Determine the (x, y) coordinate at the center of the cell enclosing the given text.  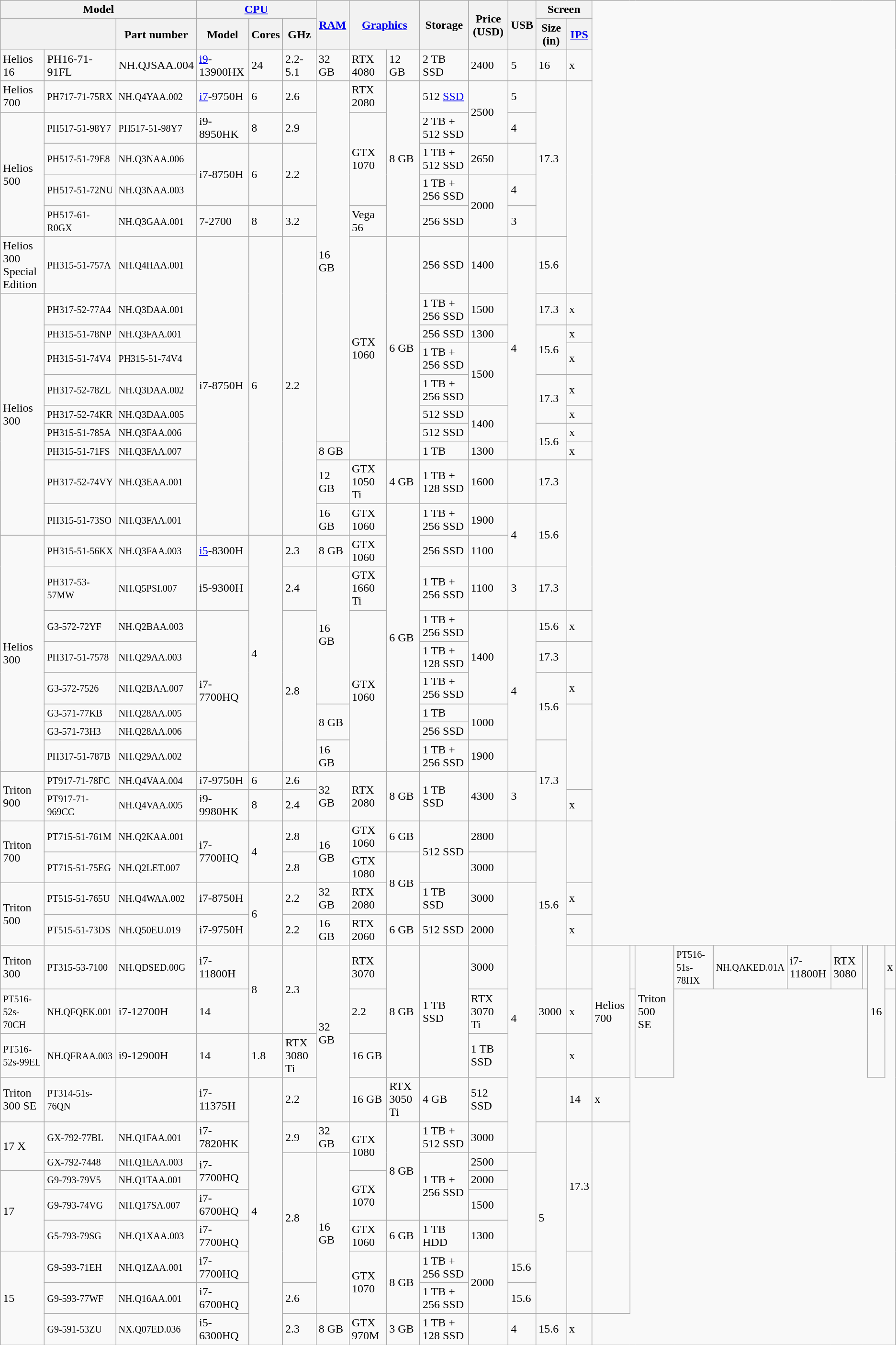
PH317-51-7578 (80, 657)
NH.Q3FAA.003 (156, 550)
NH.Q17SA.007 (156, 1204)
G9-591-53ZU (80, 1329)
NH.QFQEK.001 (80, 1011)
NH.Q5PSI.007 (156, 588)
USB (522, 25)
GTX 970M (368, 1329)
NH.Q3DAA.005 (156, 415)
Triton 900 (22, 796)
NH.Q29AA.002 (156, 755)
RTX 3080 Ti (299, 1055)
PH315-51-56KX (80, 550)
7-2700 (222, 221)
G9-593-77WF (80, 1298)
G3-572-72YF (80, 626)
Screen (564, 10)
Graphics (384, 25)
2650 (488, 159)
GTX 1660 Ti (368, 588)
PH315-51-785A (80, 433)
Helios 16 (22, 65)
RAM (332, 25)
NH.Q28AA.006 (156, 731)
PT917-71-78FC (80, 780)
3.2 (299, 221)
1000 (488, 722)
G3-571-77KB (80, 713)
NX.Q07ED.036 (156, 1329)
PH315-51-73SO (80, 520)
i7-7820HK (222, 1137)
PH317-52-74KR (80, 415)
1600 (488, 482)
PT516-51s-78HX (694, 967)
PT515-51-765U (80, 899)
GX-792-7448 (80, 1162)
i5-6300HQ (222, 1329)
i9-8950HK (222, 127)
Price (USD) (488, 25)
NH.Q2BAA.007 (156, 688)
NH.QDSED.00G (156, 967)
NH.Q28AA.005 (156, 713)
24 (266, 65)
NH.Q3NAA.003 (156, 190)
NH.Q3DAA.002 (156, 390)
PT516-52s-70CH (22, 1011)
NH.Q3FAA.007 (156, 451)
15 (22, 1298)
NH.Q4YAA.002 (156, 97)
17 X (22, 1146)
NH.Q2LET.007 (156, 867)
NH.Q4WAA.002 (156, 899)
PT715-51-75EG (80, 867)
NH.Q3NAA.006 (156, 159)
PH517-61-R0GX (80, 221)
PH317-52-77A4 (80, 309)
PH717-71-75RX (80, 97)
NH.Q50EU.019 (156, 930)
Vega 56 (368, 221)
NH.QJSAA.004 (156, 65)
2 TB SSD (444, 65)
Triton 300 (22, 967)
CPU (256, 10)
NH.Q4HAA.001 (156, 265)
i5-8300H (222, 550)
G3-572-7526 (80, 688)
NH.Q1EAA.003 (156, 1162)
NH.QFRAA.003 (80, 1055)
Cores (266, 34)
i5-9300H (222, 588)
PT516-52s-99EL (22, 1055)
PH16-71-91FL (80, 65)
i9-12900H (156, 1055)
4300 (488, 796)
1 TB HDD (444, 1236)
PH317-52-78ZL (80, 390)
PT315-53-7100 (80, 967)
PH315-51-757A (80, 265)
Triton 300 SE (22, 1099)
G3-571-73H3 (80, 731)
NH.Q16AA.001 (156, 1298)
NH.Q1ZAA.001 (156, 1267)
Triton 700 (22, 852)
RTX 3050 Ti (403, 1099)
PT314-51s-76QN (80, 1099)
PT515-51-73DS (80, 930)
Size (in) (551, 34)
GX-792-77BL (80, 1137)
RTX 3070 Ti (488, 1011)
Triton 500 (22, 914)
i9-13900HX (222, 65)
GTX 1050 Ti (368, 482)
NH.Q1TAA.001 (156, 1180)
2400 (488, 65)
NH.Q4VAA.005 (156, 805)
NH.Q29AA.003 (156, 657)
Triton 500 SE (655, 1011)
NH.Q2KAA.001 (156, 836)
G9-593-71EH (80, 1267)
NH.Q3GAA.001 (156, 221)
NH.Q3FAA.006 (156, 433)
NH.QAKED.01A (750, 967)
2 TB + 512 SSD (444, 127)
1.8 (266, 1055)
PH315-51-78NP (80, 334)
G9-793-79V5 (80, 1180)
PH317-53-57MW (80, 588)
NH.Q2BAA.003 (156, 626)
GHz (299, 34)
PH317-52-74VY (80, 482)
RTX 3080 (847, 967)
Helios 500 (22, 174)
Storage (444, 25)
2.2-5.1 (299, 65)
RTX 2060 (368, 930)
PH315-51-71FS (80, 451)
Helios 300Special Edition (22, 265)
RTX 3070 (368, 967)
i7-12700H (156, 1011)
IPS (579, 34)
G9-793-74VG (80, 1204)
17 (22, 1211)
PT917-71-969CC (80, 805)
NH.Q3EAA.001 (156, 482)
PH317-51-787B (80, 755)
i9-9980HK (222, 805)
3 GB (403, 1329)
i7-11375H (222, 1099)
NH.Q3DAA.001 (156, 309)
NH.Q4VAA.004 (156, 780)
PH517-51-72NU (80, 190)
Part number (156, 34)
NH.Q1XAA.003 (156, 1236)
PT715-51-761M (80, 836)
RTX 4080 (368, 65)
2800 (488, 836)
NH.Q1FAA.001 (156, 1137)
PH517-51-79E8 (80, 159)
G5-793-79SG (80, 1236)
